Find where the given text appears and provide that cell's center as (x, y) coordinate. 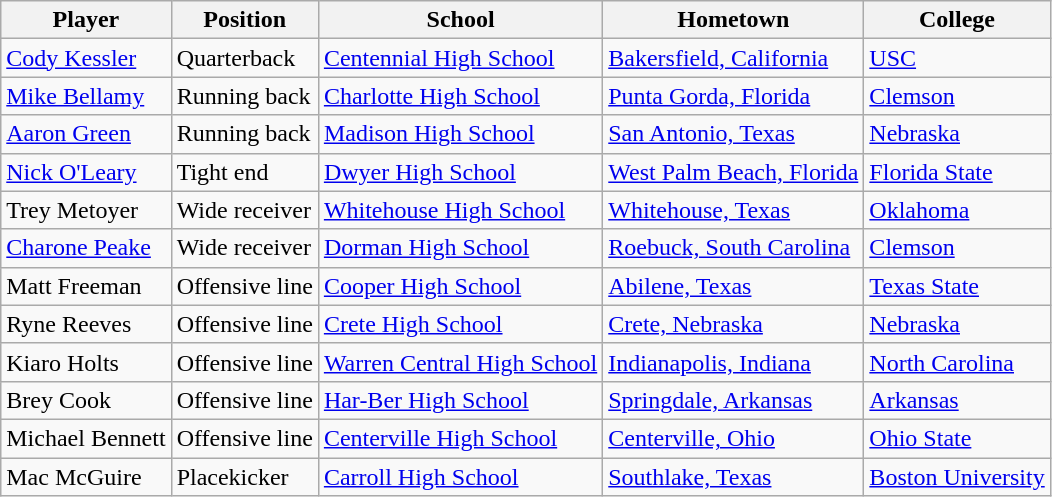
Crete, Nebraska (734, 324)
USC (957, 58)
Oklahoma (957, 210)
Arkansas (957, 400)
Dwyer High School (460, 172)
Mike Bellamy (86, 96)
Springdale, Arkansas (734, 400)
Punta Gorda, Florida (734, 96)
Crete High School (460, 324)
Texas State (957, 286)
Ohio State (957, 438)
Southlake, Texas (734, 477)
Charone Peake (86, 248)
Madison High School (460, 134)
Cooper High School (460, 286)
Hometown (734, 20)
Quarterback (244, 58)
Whitehouse High School (460, 210)
Kiaro Holts (86, 362)
Whitehouse, Texas (734, 210)
North Carolina (957, 362)
Centennial High School (460, 58)
San Antonio, Texas (734, 134)
Matt Freeman (86, 286)
Warren Central High School (460, 362)
Position (244, 20)
College (957, 20)
Nick O'Leary (86, 172)
Carroll High School (460, 477)
Player (86, 20)
Indianapolis, Indiana (734, 362)
School (460, 20)
Charlotte High School (460, 96)
Dorman High School (460, 248)
Roebuck, South Carolina (734, 248)
Cody Kessler (86, 58)
West Palm Beach, Florida (734, 172)
Brey Cook (86, 400)
Boston University (957, 477)
Abilene, Texas (734, 286)
Ryne Reeves (86, 324)
Mac McGuire (86, 477)
Centerville High School (460, 438)
Centerville, Ohio (734, 438)
Aaron Green (86, 134)
Bakersfield, California (734, 58)
Har-Ber High School (460, 400)
Trey Metoyer (86, 210)
Tight end (244, 172)
Michael Bennett (86, 438)
Florida State (957, 172)
Placekicker (244, 477)
